Provide the (x, y) coordinate of the cell's center where the given text is located.  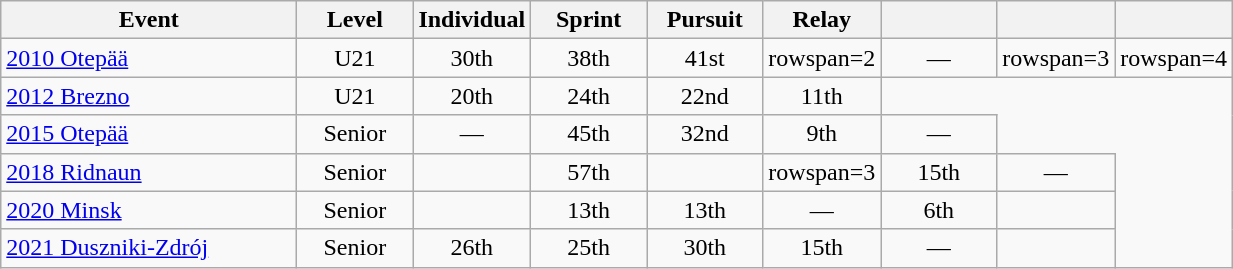
2010 Otepää (149, 58)
Event (149, 20)
Individual (472, 20)
rowspan=4 (1174, 58)
32nd (705, 134)
11th (822, 96)
6th (939, 210)
25th (589, 248)
Pursuit (705, 20)
22nd (705, 96)
45th (589, 134)
2021 Duszniki-Zdrój (149, 248)
2012 Brezno (149, 96)
41st (705, 58)
57th (589, 172)
24th (589, 96)
rowspan=2 (822, 58)
2020 Minsk (149, 210)
9th (822, 134)
20th (472, 96)
2015 Otepää (149, 134)
Sprint (589, 20)
26th (472, 248)
2018 Ridnaun (149, 172)
Relay (822, 20)
38th (589, 58)
Level (355, 20)
